For the text-containing cell, return its midpoint in (x, y) coordinate format. 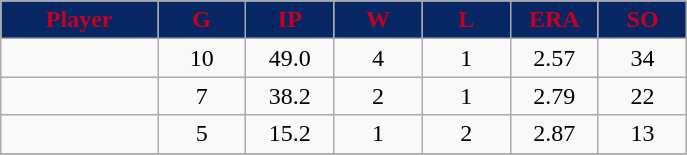
13 (642, 134)
34 (642, 58)
49.0 (290, 58)
L (466, 20)
7 (202, 96)
G (202, 20)
Player (80, 20)
38.2 (290, 96)
2.79 (554, 96)
15.2 (290, 134)
2.57 (554, 58)
4 (378, 58)
5 (202, 134)
IP (290, 20)
10 (202, 58)
2.87 (554, 134)
SO (642, 20)
ERA (554, 20)
W (378, 20)
22 (642, 96)
